Output the (X, Y) coordinate of the center of the cell containing the given text.  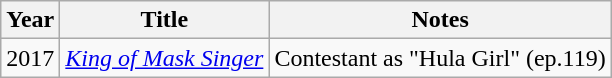
2017 (30, 58)
Title (164, 20)
Notes (440, 20)
Year (30, 20)
King of Mask Singer (164, 58)
Contestant as "Hula Girl" (ep.119) (440, 58)
